For the text-containing cell, return its midpoint in [x, y] coordinate format. 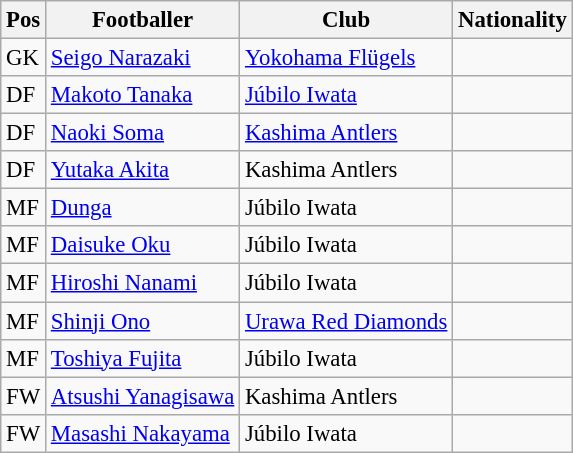
Seigo Narazaki [143, 58]
Atsushi Yanagisawa [143, 396]
Shinji Ono [143, 321]
Footballer [143, 20]
Pos [24, 20]
Toshiya Fujita [143, 358]
GK [24, 58]
Hiroshi Nanami [143, 283]
Nationality [512, 20]
Urawa Red Diamonds [346, 321]
Dunga [143, 208]
Masashi Nakayama [143, 433]
Daisuke Oku [143, 245]
Makoto Tanaka [143, 95]
Yokohama Flügels [346, 58]
Naoki Soma [143, 133]
Club [346, 20]
Yutaka Akita [143, 170]
